Extract the [x, y] coordinate from the center of the cell holding the provided text.  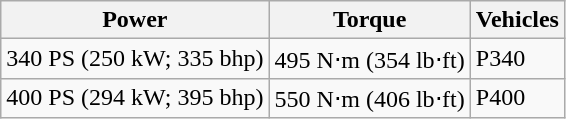
495 N⋅m (354 lb⋅ft) [370, 59]
Torque [370, 20]
550 N⋅m (406 lb⋅ft) [370, 98]
400 PS (294 kW; 395 bhp) [135, 98]
Vehicles [517, 20]
P340 [517, 59]
P400 [517, 98]
Power [135, 20]
340 PS (250 kW; 335 bhp) [135, 59]
